Find where the given text appears and provide that cell's center as [X, Y] coordinate. 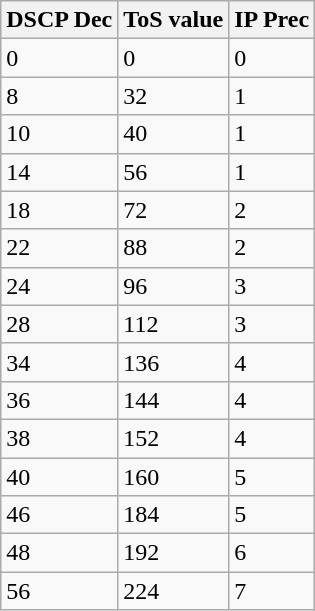
IP Prec [272, 20]
184 [174, 515]
32 [174, 96]
18 [60, 210]
DSCP Dec [60, 20]
36 [60, 400]
48 [60, 553]
72 [174, 210]
96 [174, 286]
8 [60, 96]
28 [60, 324]
224 [174, 591]
6 [272, 553]
46 [60, 515]
ToS value [174, 20]
22 [60, 248]
38 [60, 438]
112 [174, 324]
34 [60, 362]
88 [174, 248]
14 [60, 172]
152 [174, 438]
24 [60, 286]
10 [60, 134]
160 [174, 477]
136 [174, 362]
144 [174, 400]
192 [174, 553]
7 [272, 591]
